Find where the given text appears and provide that cell's center as [x, y] coordinate. 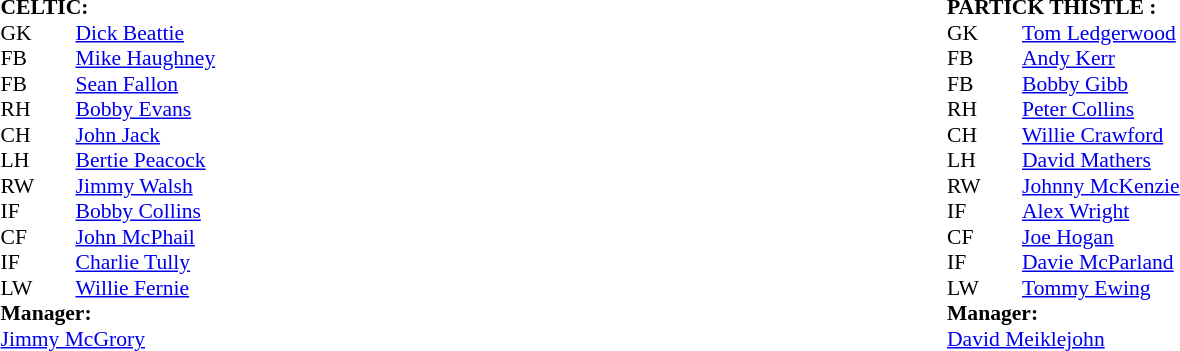
Johnny McKenzie [1101, 186]
Jimmy Walsh [146, 186]
Tom Ledgerwood [1101, 33]
Tommy Ewing [1101, 288]
Bobby Gibb [1101, 84]
Bobby Evans [146, 109]
John McPhail [146, 237]
Andy Kerr [1101, 59]
Davie McParland [1101, 263]
Mike Haughney [146, 59]
Bobby Collins [146, 211]
Alex Wright [1101, 211]
John Jack [146, 135]
David Mathers [1101, 161]
Charlie Tully [146, 263]
Dick Beattie [146, 33]
Bertie Peacock [146, 161]
Willie Fernie [146, 288]
Willie Crawford [1101, 135]
Peter Collins [1101, 109]
Sean Fallon [146, 84]
Joe Hogan [1101, 237]
